Find where the given text appears and provide that cell's center as (X, Y) coordinate. 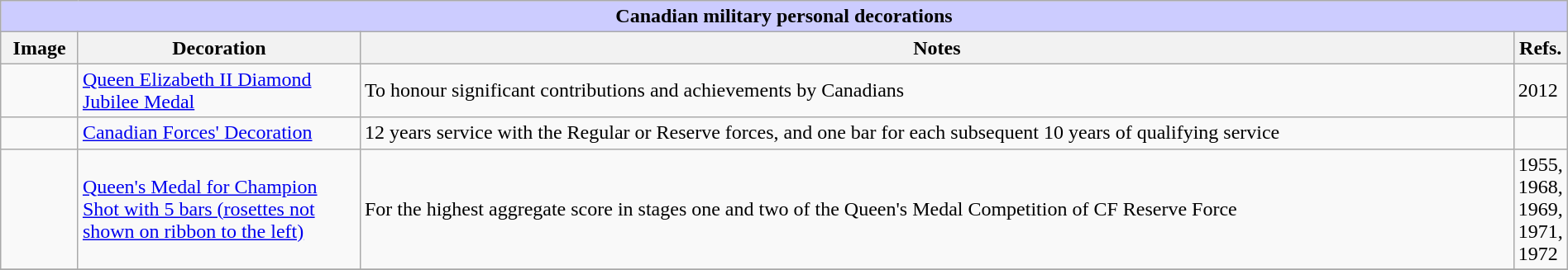
Canadian military personal decorations (784, 17)
Decoration (218, 48)
Queen Elizabeth II Diamond Jubilee Medal (218, 91)
For the highest aggregate score in stages one and two of the Queen's Medal Competition of CF Reserve Force (936, 209)
12 years service with the Regular or Reserve forces, and one bar for each subsequent 10 years of qualifying service (936, 133)
1955, 1968, 1969, 1971, 1972 (1540, 209)
Notes (936, 48)
Queen's Medal for Champion Shot with 5 bars (rosettes not shown on ribbon to the left) (218, 209)
To honour significant contributions and achievements by Canadians (936, 91)
Image (40, 48)
Canadian Forces' Decoration (218, 133)
Refs. (1540, 48)
2012 (1540, 91)
